Determine the [x, y] coordinate at the center of the cell enclosing the given text.  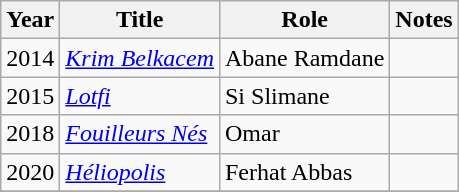
Abane Ramdane [304, 58]
Year [30, 20]
Fouilleurs Nés [140, 134]
Krim Belkacem [140, 58]
2014 [30, 58]
Omar [304, 134]
2018 [30, 134]
Notes [424, 20]
Ferhat Abbas [304, 172]
Si Slimane [304, 96]
2015 [30, 96]
Lotfi [140, 96]
2020 [30, 172]
Héliopolis [140, 172]
Role [304, 20]
Title [140, 20]
